Locate the cell with the specified text and output its (x, y) center coordinate. 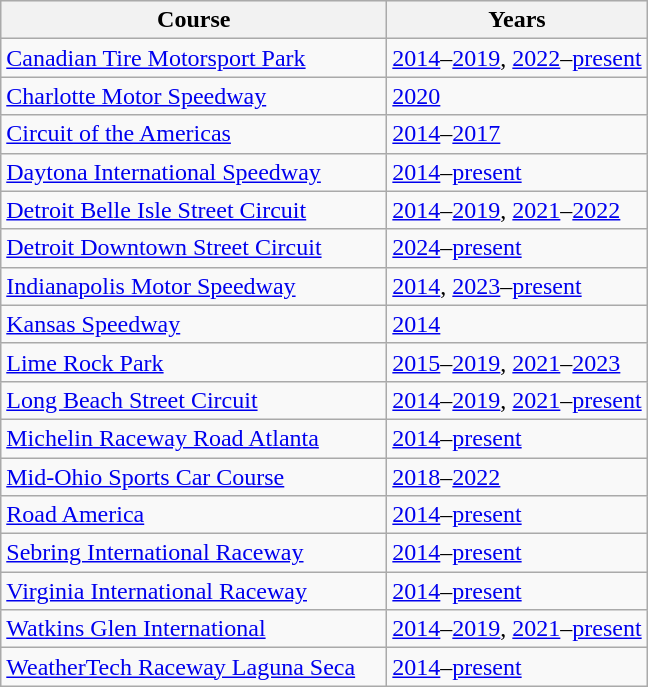
Canadian Tire Motorsport Park (194, 58)
Watkins Glen International (194, 629)
2020 (517, 96)
Long Beach Street Circuit (194, 400)
Mid-Ohio Sports Car Course (194, 477)
Kansas Speedway (194, 324)
2024–present (517, 248)
Virginia International Raceway (194, 591)
2014–2017 (517, 134)
Years (517, 20)
WeatherTech Raceway Laguna Seca (194, 667)
Detroit Downtown Street Circuit (194, 248)
Indianapolis Motor Speedway (194, 286)
2014–2019, 2022–present (517, 58)
Detroit Belle Isle Street Circuit (194, 210)
2014, 2023–present (517, 286)
Charlotte Motor Speedway (194, 96)
2018–2022 (517, 477)
Road America (194, 515)
Daytona International Speedway (194, 172)
Michelin Raceway Road Atlanta (194, 438)
2015–2019, 2021–2023 (517, 362)
Circuit of the Americas (194, 134)
Sebring International Raceway (194, 553)
2014 (517, 324)
Course (194, 20)
Lime Rock Park (194, 362)
2014–2019, 2021–2022 (517, 210)
